Search for the cell housing the specified text and yield its (X, Y) center coordinate. 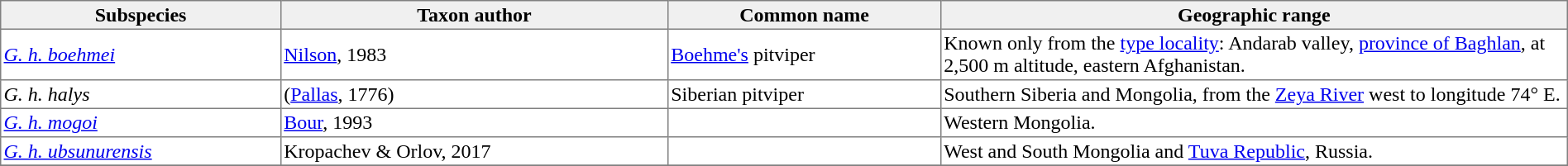
West and South Mongolia and Tuva Republic, Russia. (1254, 151)
Boehme's pitviper (804, 55)
G. h. boehmei (141, 55)
Subspecies (141, 15)
Bour, 1993 (474, 122)
Geographic range (1254, 15)
Common name (804, 15)
Southern Siberia and Mongolia, from the Zeya River west to longitude 74° E. (1254, 94)
Kropachev & Orlov, 2017 (474, 151)
(Pallas, 1776) (474, 94)
Taxon author (474, 15)
G. h. halys (141, 94)
Known only from the type locality: Andarab valley, province of Baghlan, at 2,500 m altitude, eastern Afghanistan. (1254, 55)
G. h. mogoi (141, 122)
Western Mongolia. (1254, 122)
Nilson, 1983 (474, 55)
Siberian pitviper (804, 94)
G. h. ubsunurensis (141, 151)
